Search for the cell housing the specified text and yield its (X, Y) center coordinate. 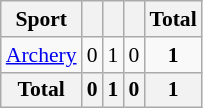
Sport (42, 19)
Archery (42, 55)
